Capture the cell that displays the provided text and extract its [X, Y] central coordinate. 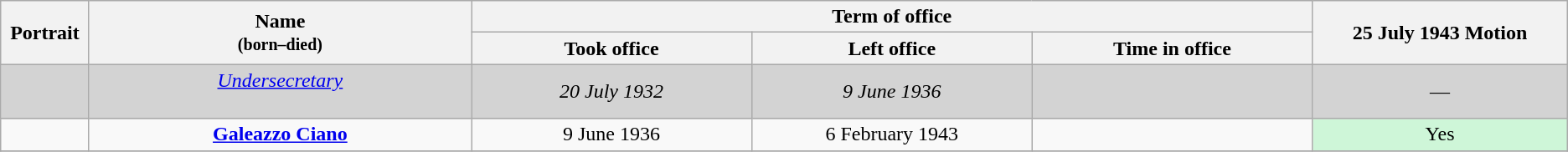
Undersecretary [280, 92]
20 July 1932 [611, 92]
6 February 1943 [891, 134]
Galeazzo Ciano [280, 134]
25 July 1943 Motion [1440, 33]
Portrait [45, 33]
Took office [611, 48]
— [1440, 92]
Name(born–died) [280, 33]
Term of office [892, 17]
Time in office [1173, 48]
Left office [891, 48]
Yes [1440, 134]
